Return the (X, Y) coordinate for the center point of the cell that contains the specified text.  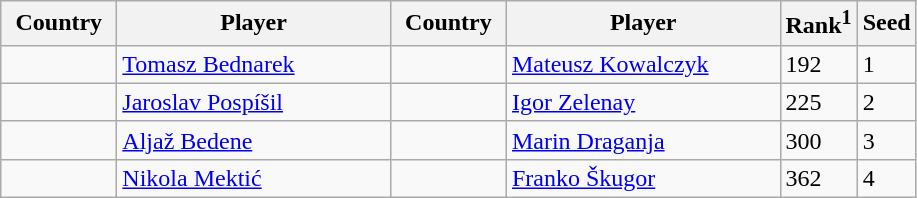
362 (818, 178)
Franko Škugor (643, 178)
1 (886, 64)
Mateusz Kowalczyk (643, 64)
Nikola Mektić (254, 178)
2 (886, 102)
192 (818, 64)
Rank1 (818, 24)
Jaroslav Pospíšil (254, 102)
Igor Zelenay (643, 102)
Marin Draganja (643, 140)
225 (818, 102)
300 (818, 140)
Tomasz Bednarek (254, 64)
3 (886, 140)
Seed (886, 24)
4 (886, 178)
Aljaž Bedene (254, 140)
